From the cell containing the given text, extract its center point as (X, Y) coordinate. 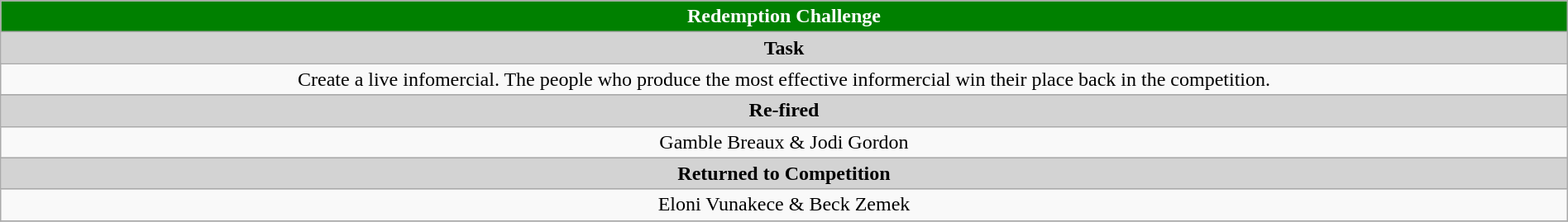
Redemption Challenge (784, 17)
Returned to Competition (784, 173)
Create a live infomercial. The people who produce the most effective informercial win their place back in the competition. (784, 79)
Re-fired (784, 111)
Task (784, 48)
Eloni Vunakece & Beck Zemek (784, 205)
Gamble Breaux & Jodi Gordon (784, 142)
